Identify which cell holds the provided text, then report its [x, y] central coordinate. 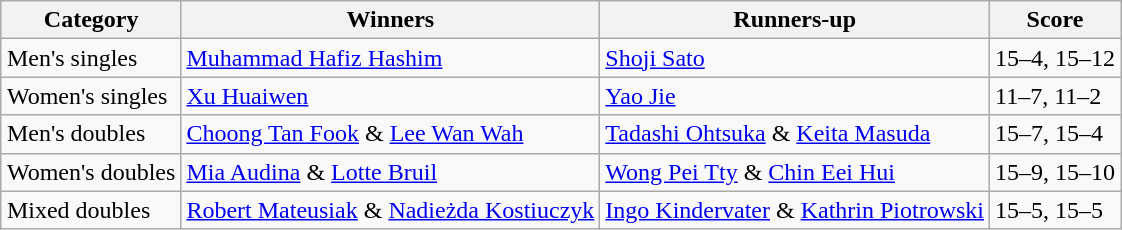
Tadashi Ohtsuka & Keita Masuda [795, 134]
15–5, 15–5 [1056, 210]
Wong Pei Tty & Chin Eei Hui [795, 172]
Runners-up [795, 20]
15–9, 15–10 [1056, 172]
Ingo Kindervater & Kathrin Piotrowski [795, 210]
15–4, 15–12 [1056, 58]
Choong Tan Fook & Lee Wan Wah [390, 134]
Shoji Sato [795, 58]
Category [90, 20]
Score [1056, 20]
Mixed doubles [90, 210]
11–7, 11–2 [1056, 96]
Men's singles [90, 58]
15–7, 15–4 [1056, 134]
Winners [390, 20]
Yao Jie [795, 96]
Mia Audina & Lotte Bruil [390, 172]
Women's doubles [90, 172]
Men's doubles [90, 134]
Xu Huaiwen [390, 96]
Robert Mateusiak & Nadieżda Kostiuczyk [390, 210]
Women's singles [90, 96]
Muhammad Hafiz Hashim [390, 58]
